Identify which cell holds the provided text, then report its (X, Y) central coordinate. 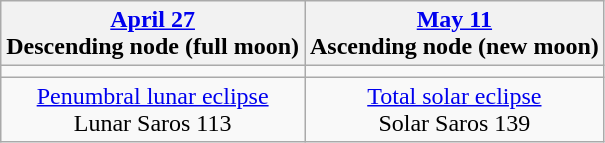
Penumbral lunar eclipseLunar Saros 113 (153, 110)
May 11Ascending node (new moon) (454, 34)
April 27Descending node (full moon) (153, 34)
Total solar eclipseSolar Saros 139 (454, 110)
